Provide the [X, Y] coordinate of the cell's center where the given text is located.  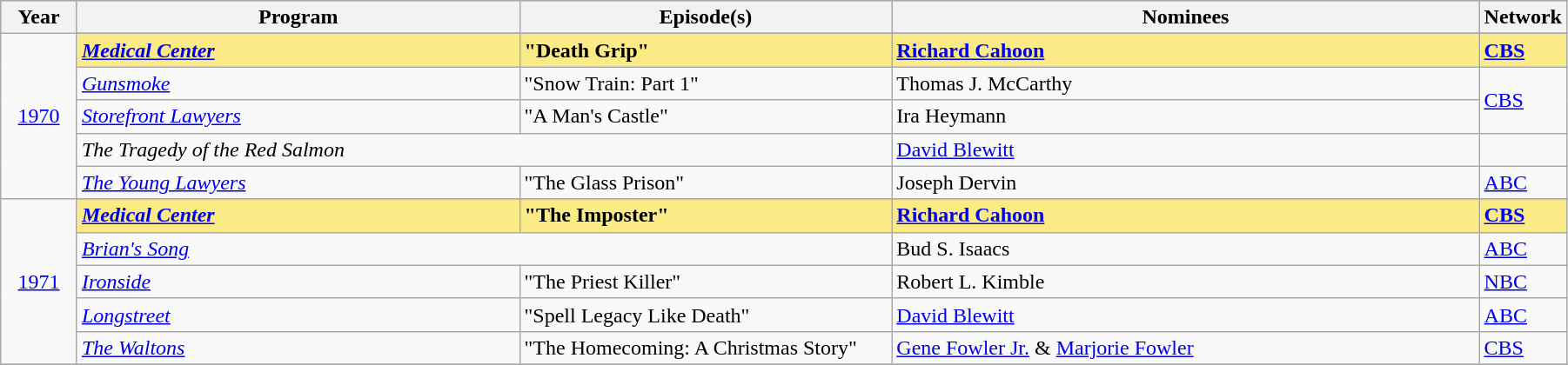
"The Glass Prison" [706, 182]
Ironside [298, 282]
Joseph Dervin [1185, 182]
The Waltons [298, 348]
1971 [39, 282]
"The Imposter" [706, 216]
Gene Fowler Jr. & Marjorie Fowler [1185, 348]
Bud S. Isaacs [1185, 249]
"Death Grip" [706, 50]
The Tragedy of the Red Salmon [484, 149]
"A Man's Castle" [706, 116]
NBC [1523, 282]
Ira Heymann [1185, 116]
"The Priest Killer" [706, 282]
Year [39, 17]
The Young Lawyers [298, 182]
1970 [39, 116]
"Snow Train: Part 1" [706, 83]
Program [298, 17]
Network [1523, 17]
"The Homecoming: A Christmas Story" [706, 348]
Robert L. Kimble [1185, 282]
Nominees [1185, 17]
Episode(s) [706, 17]
Longstreet [298, 315]
Storefront Lawyers [298, 116]
Brian's Song [484, 249]
Gunsmoke [298, 83]
"Spell Legacy Like Death" [706, 315]
Thomas J. McCarthy [1185, 83]
